Extract the (x, y) coordinate from the center of the cell holding the provided text.  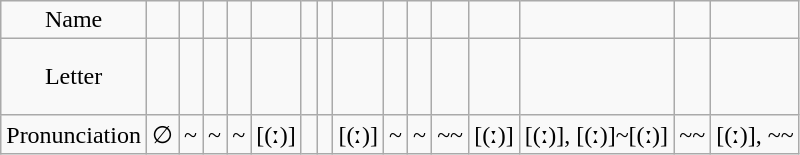
Letter (74, 77)
[(ː)], ~~ (755, 135)
∅ (162, 135)
Pronunciation (74, 135)
[(ː)], [(ː)]~[(ː)] (596, 135)
Name (74, 20)
